Output the (x, y) coordinate of the center of the cell containing the given text.  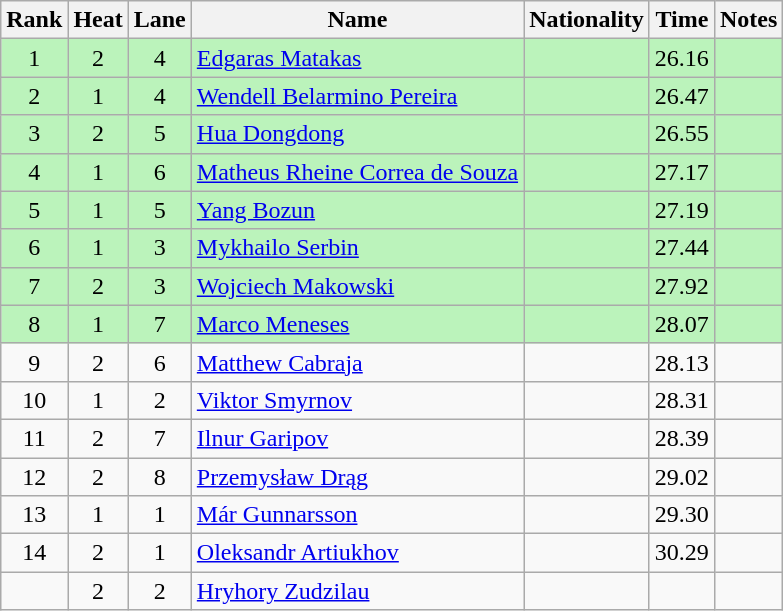
Marco Meneses (357, 324)
Matheus Rheine Correa de Souza (357, 172)
Time (682, 20)
27.44 (682, 248)
Ilnur Garipov (357, 438)
26.55 (682, 134)
14 (34, 553)
Heat (98, 20)
Viktor Smyrnov (357, 400)
26.16 (682, 58)
12 (34, 477)
28.13 (682, 362)
27.19 (682, 210)
Hua Dongdong (357, 134)
Notes (748, 20)
Oleksandr Artiukhov (357, 553)
9 (34, 362)
29.02 (682, 477)
13 (34, 515)
Wendell Belarmino Pereira (357, 96)
28.39 (682, 438)
Przemysław Drąg (357, 477)
Lane (160, 20)
Nationality (587, 20)
28.07 (682, 324)
Rank (34, 20)
Mykhailo Serbin (357, 248)
Hryhory Zudzilau (357, 591)
Edgaras Matakas (357, 58)
26.47 (682, 96)
30.29 (682, 553)
Matthew Cabraja (357, 362)
11 (34, 438)
29.30 (682, 515)
Már Gunnarsson (357, 515)
10 (34, 400)
27.92 (682, 286)
Yang Bozun (357, 210)
28.31 (682, 400)
27.17 (682, 172)
Name (357, 20)
Wojciech Makowski (357, 286)
